Search for the cell housing the specified text and yield its [X, Y] center coordinate. 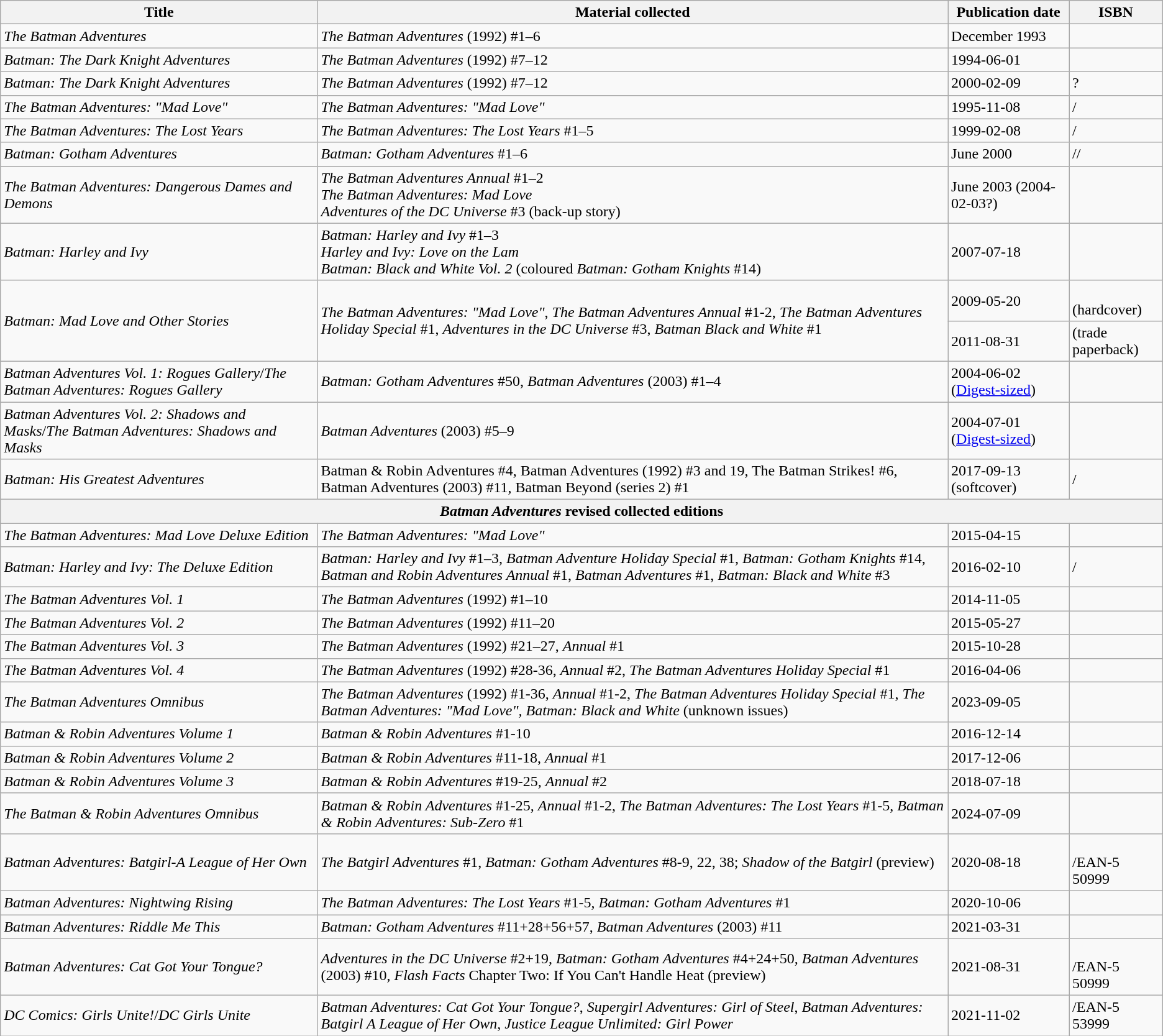
Batman & Robin Adventures #1-25, Annual #1-2, The Batman Adventures: The Lost Years #1-5, Batman & Robin Adventures: Sub-Zero #1 [632, 813]
2018-07-18 [1009, 781]
Batman: Gotham Adventures #11+28+56+57, Batman Adventures (2003) #11 [632, 927]
2023-09-05 [1009, 702]
The Batman Adventures (1992) #1–10 [632, 599]
2016-12-14 [1009, 734]
June 2003 (2004-02-03?) [1009, 195]
2016-04-06 [1009, 670]
The Batman Adventures Vol. 2 [159, 623]
Batman Adventures (2003) #5–9 [632, 430]
The Batman Adventures: The Lost Years #1–5 [632, 131]
/EAN-5 53999 [1116, 1015]
Batman: Gotham Adventures #50, Batman Adventures (2003) #1–4 [632, 382]
The Batman Adventures Annual #1–2The Batman Adventures: Mad LoveAdventures of the DC Universe #3 (back-up story) [632, 195]
Batman: Harley and Ivy #1–3Harley and Ivy: Love on the LamBatman: Black and White Vol. 2 (coloured Batman: Gotham Knights #14) [632, 252]
The Batman Adventures: Dangerous Dames and Demons [159, 195]
2004-06-02 (Digest-sized) [1009, 382]
2015-05-27 [1009, 623]
Batman Adventures: Nightwing Rising [159, 902]
The Batman Adventures (1992) #28-36, Annual #2, The Batman Adventures Holiday Special #1 [632, 670]
June 2000 [1009, 154]
2017-09-13 (softcover) [1009, 480]
2017-12-06 [1009, 758]
The Batman Adventures Vol. 4 [159, 670]
2020-08-18 [1009, 862]
2015-04-15 [1009, 535]
2007-07-18 [1009, 252]
ISBN [1116, 12]
Batman & Robin Adventures #11-18, Annual #1 [632, 758]
1999-02-08 [1009, 131]
The Batgirl Adventures #1, Batman: Gotham Adventures #8-9, 22, 38; Shadow of the Batgirl (preview) [632, 862]
Batman & Robin Adventures Volume 2 [159, 758]
(hardcover) [1116, 301]
2014-11-05 [1009, 599]
2004-07-01 (Digest-sized) [1009, 430]
The Batman & Robin Adventures Omnibus [159, 813]
2015-10-28 [1009, 646]
Batman & Robin Adventures Volume 1 [159, 734]
2000-02-09 [1009, 83]
2020-10-06 [1009, 902]
The Batman Adventures: The Lost Years #1-5, Batman: Gotham Adventures #1 [632, 902]
2009-05-20 [1009, 301]
The Batman Adventures Omnibus [159, 702]
2021-03-31 [1009, 927]
? [1116, 83]
1994-06-01 [1009, 60]
Batman Adventures: Cat Got Your Tongue? [159, 967]
The Batman Adventures: The Lost Years [159, 131]
Batman: Harley and Ivy: The Deluxe Edition [159, 567]
// [1116, 154]
2016-02-10 [1009, 567]
1995-11-08 [1009, 107]
Batman: Harley and Ivy [159, 252]
Batman Adventures: Riddle Me This [159, 927]
Batman & Robin Adventures #4, Batman Adventures (1992) #3 and 19, The Batman Strikes! #6, Batman Adventures (2003) #11, Batman Beyond (series 2) #1 [632, 480]
Batman: His Greatest Adventures [159, 480]
Batman Adventures: Batgirl-A League of Her Own [159, 862]
Batman Adventures Vol. 1: Rogues Gallery/The Batman Adventures: Rogues Gallery [159, 382]
Batman Adventures Vol. 2: Shadows and Masks/The Batman Adventures: Shadows and Masks [159, 430]
The Batman Adventures [159, 36]
Batman & Robin Adventures #19-25, Annual #2 [632, 781]
2011-08-31 [1009, 341]
December 1993 [1009, 36]
Title [159, 12]
The Batman Adventures Vol. 3 [159, 646]
Batman: Gotham Adventures #1–6 [632, 154]
Publication date [1009, 12]
Batman: Gotham Adventures [159, 154]
The Batman Adventures Vol. 1 [159, 599]
The Batman Adventures (1992) #1–6 [632, 36]
DC Comics: Girls Unite!/DC Girls Unite [159, 1015]
Batman: Mad Love and Other Stories [159, 321]
2024-07-09 [1009, 813]
Batman & Robin Adventures Volume 3 [159, 781]
The Batman Adventures (1992) #11–20 [632, 623]
Material collected [632, 12]
The Batman Adventures: Mad Love Deluxe Edition [159, 535]
2021-11-02 [1009, 1015]
Batman Adventures revised collected editions [581, 511]
2021-08-31 [1009, 967]
(trade paperback) [1116, 341]
Batman & Robin Adventures #1-10 [632, 734]
The Batman Adventures (1992) #21–27, Annual #1 [632, 646]
